Return the (X, Y) coordinate for the center point of the cell that contains the specified text.  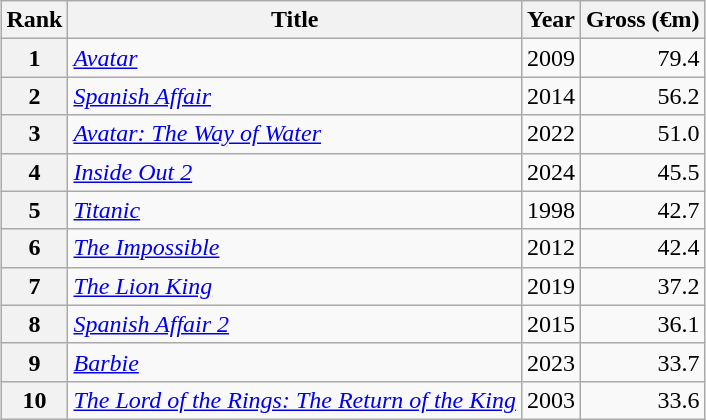
2012 (550, 248)
1 (34, 58)
6 (34, 248)
2 (34, 96)
1998 (550, 210)
79.4 (644, 58)
Spanish Affair 2 (294, 324)
The Lord of the Rings: The Return of the King (294, 400)
2022 (550, 134)
Barbie (294, 362)
3 (34, 134)
The Impossible (294, 248)
37.2 (644, 286)
Inside Out 2 (294, 172)
2015 (550, 324)
2019 (550, 286)
51.0 (644, 134)
Avatar: The Way of Water (294, 134)
4 (34, 172)
45.5 (644, 172)
7 (34, 286)
2024 (550, 172)
Spanish Affair (294, 96)
Year (550, 20)
Title (294, 20)
2003 (550, 400)
10 (34, 400)
33.7 (644, 362)
Rank (34, 20)
36.1 (644, 324)
2023 (550, 362)
56.2 (644, 96)
The Lion King (294, 286)
Gross (€m) (644, 20)
42.4 (644, 248)
33.6 (644, 400)
Avatar (294, 58)
Titanic (294, 210)
2009 (550, 58)
9 (34, 362)
5 (34, 210)
42.7 (644, 210)
8 (34, 324)
2014 (550, 96)
